From the cell containing the given text, extract its center point as [x, y] coordinate. 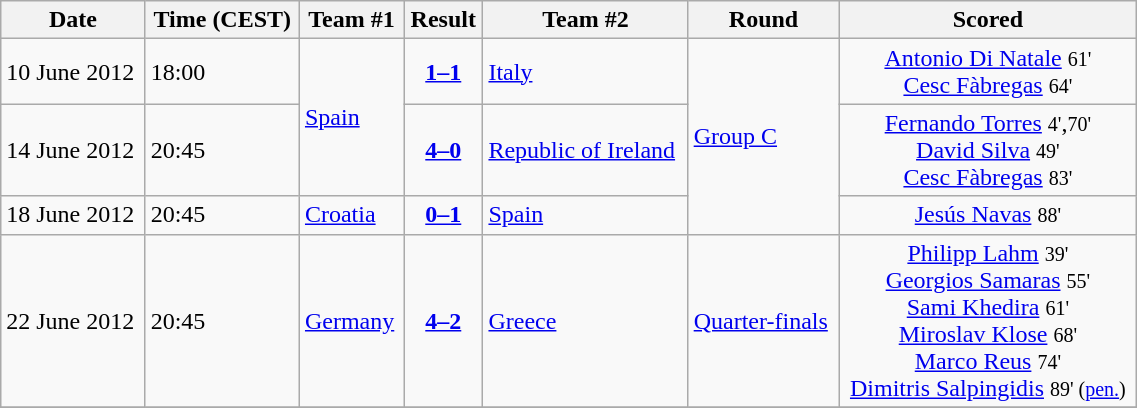
Greece [586, 320]
Philipp Lahm 39'Georgios Samaras 55'Sami Khedira 61'Miroslav Klose 68'Marco Reus 74'Dimitris Salpingidis 89' (pen.) [988, 320]
Quarter-finals [764, 320]
Fernando Torres 4',70'David Silva 49'Cesc Fàbregas 83' [988, 150]
18 June 2012 [73, 215]
1–1 [444, 72]
Italy [586, 72]
0–1 [444, 215]
Team #1 [351, 20]
Result [444, 20]
Group C [764, 136]
18:00 [222, 72]
4–2 [444, 320]
Scored [988, 20]
Round [764, 20]
Antonio Di Natale 61'Cesc Fàbregas 64' [988, 72]
Team #2 [586, 20]
Croatia [351, 215]
10 June 2012 [73, 72]
4–0 [444, 150]
22 June 2012 [73, 320]
Time (CEST) [222, 20]
14 June 2012 [73, 150]
Date [73, 20]
Germany [351, 320]
Republic of Ireland [586, 150]
Jesús Navas 88' [988, 215]
